Capture the cell that displays the provided text and extract its [X, Y] central coordinate. 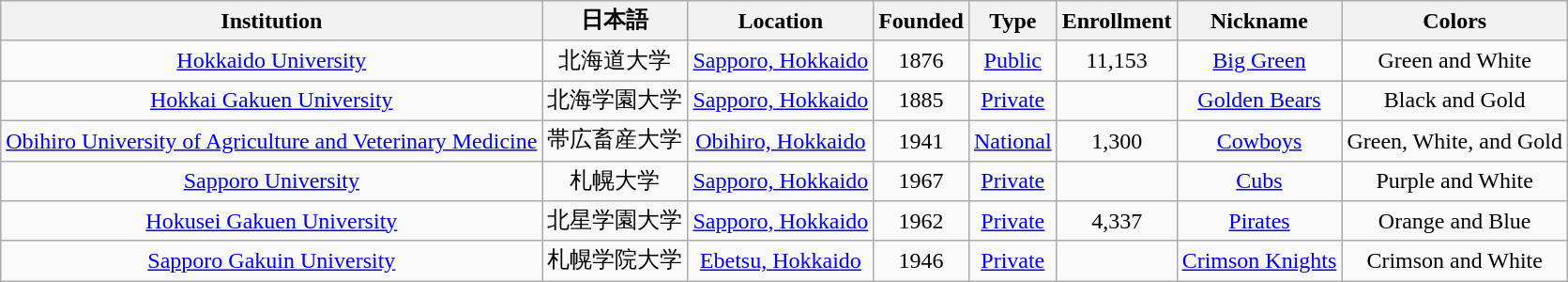
Hokkaido University [272, 60]
Founded [921, 21]
札幌学院大学 [616, 261]
Public [1012, 60]
北海道大学 [616, 60]
Black and Gold [1454, 102]
Golden Bears [1259, 102]
Colors [1454, 21]
1946 [921, 261]
日本語 [616, 21]
Sapporo University [272, 180]
Hokusei Gakuen University [272, 222]
Purple and White [1454, 180]
Green, White, and Gold [1454, 141]
Orange and Blue [1454, 222]
帯広畜産大学 [616, 141]
Sapporo Gakuin University [272, 261]
Institution [272, 21]
Cubs [1259, 180]
Obihiro, Hokkaido [781, 141]
1,300 [1117, 141]
Green and White [1454, 60]
Nickname [1259, 21]
1876 [921, 60]
Obihiro University of Agriculture and Veterinary Medicine [272, 141]
Ebetsu, Hokkaido [781, 261]
Crimson Knights [1259, 261]
Location [781, 21]
1941 [921, 141]
Hokkai Gakuen University [272, 102]
4,337 [1117, 222]
北星学園大学 [616, 222]
1885 [921, 102]
Type [1012, 21]
1967 [921, 180]
Pirates [1259, 222]
Cowboys [1259, 141]
Big Green [1259, 60]
札幌大学 [616, 180]
Crimson and White [1454, 261]
11,153 [1117, 60]
1962 [921, 222]
National [1012, 141]
北海学園大学 [616, 102]
Enrollment [1117, 21]
